For the text-containing cell, return its midpoint in (x, y) coordinate format. 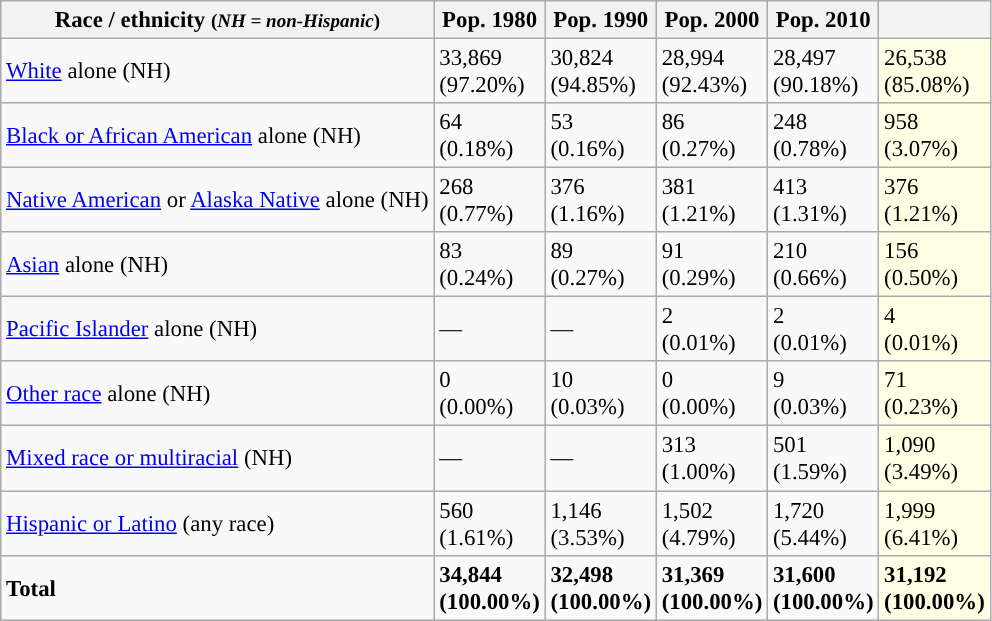
White alone (NH) (218, 72)
381(1.21%) (712, 200)
210(0.66%) (824, 264)
30,824(94.85%) (600, 72)
376(1.16%) (600, 200)
64(0.18%) (490, 136)
Pop. 1990 (600, 20)
9(0.03%) (824, 394)
156(0.50%) (934, 264)
34,844(100.00%) (490, 588)
376(1.21%) (934, 200)
268(0.77%) (490, 200)
1,999(6.41%) (934, 524)
501(1.59%) (824, 458)
1,720(5.44%) (824, 524)
86(0.27%) (712, 136)
1,146(3.53%) (600, 524)
Pop. 2000 (712, 20)
71(0.23%) (934, 394)
33,869(97.20%) (490, 72)
Total (218, 588)
Mixed race or multiracial (NH) (218, 458)
28,497(90.18%) (824, 72)
10(0.03%) (600, 394)
32,498(100.00%) (600, 588)
313(1.00%) (712, 458)
4(0.01%) (934, 330)
31,600(100.00%) (824, 588)
248(0.78%) (824, 136)
26,538(85.08%) (934, 72)
31,369(100.00%) (712, 588)
560(1.61%) (490, 524)
Other race alone (NH) (218, 394)
1,090(3.49%) (934, 458)
958(3.07%) (934, 136)
1,502(4.79%) (712, 524)
Race / ethnicity (NH = non-Hispanic) (218, 20)
28,994(92.43%) (712, 72)
Pop. 1980 (490, 20)
89(0.27%) (600, 264)
Pop. 2010 (824, 20)
Pacific Islander alone (NH) (218, 330)
31,192(100.00%) (934, 588)
53(0.16%) (600, 136)
413(1.31%) (824, 200)
Hispanic or Latino (any race) (218, 524)
Native American or Alaska Native alone (NH) (218, 200)
Black or African American alone (NH) (218, 136)
83(0.24%) (490, 264)
Asian alone (NH) (218, 264)
91(0.29%) (712, 264)
